Capture the cell that displays the provided text and extract its [x, y] central coordinate. 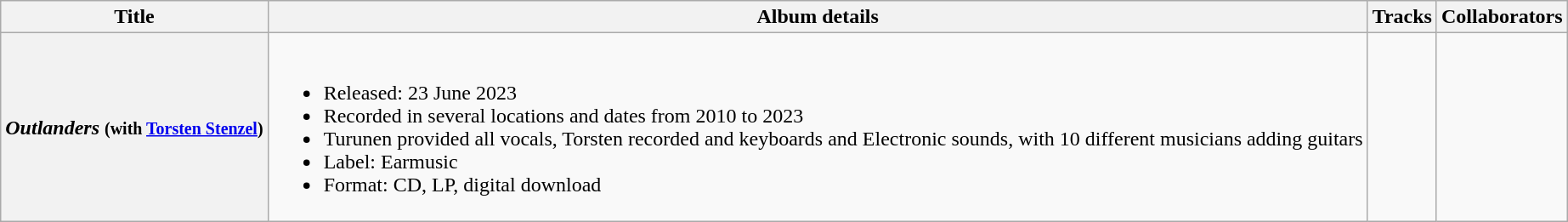
Tracks [1402, 17]
Album details [818, 17]
Outlanders (with Torsten Stenzel) [134, 128]
Collaborators [1502, 17]
Title [134, 17]
